Return the (x, y) coordinate for the center point of the cell that contains the specified text.  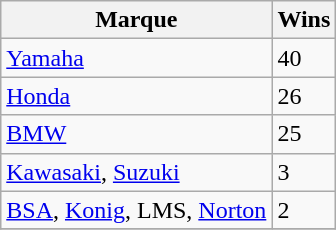
26 (304, 96)
BSA, Konig, LMS, Norton (136, 210)
40 (304, 58)
Wins (304, 20)
Kawasaki, Suzuki (136, 172)
3 (304, 172)
25 (304, 134)
Marque (136, 20)
BMW (136, 134)
Yamaha (136, 58)
2 (304, 210)
Honda (136, 96)
